Scan for the cell matching the given text and deliver its [x, y] coordinate at center. 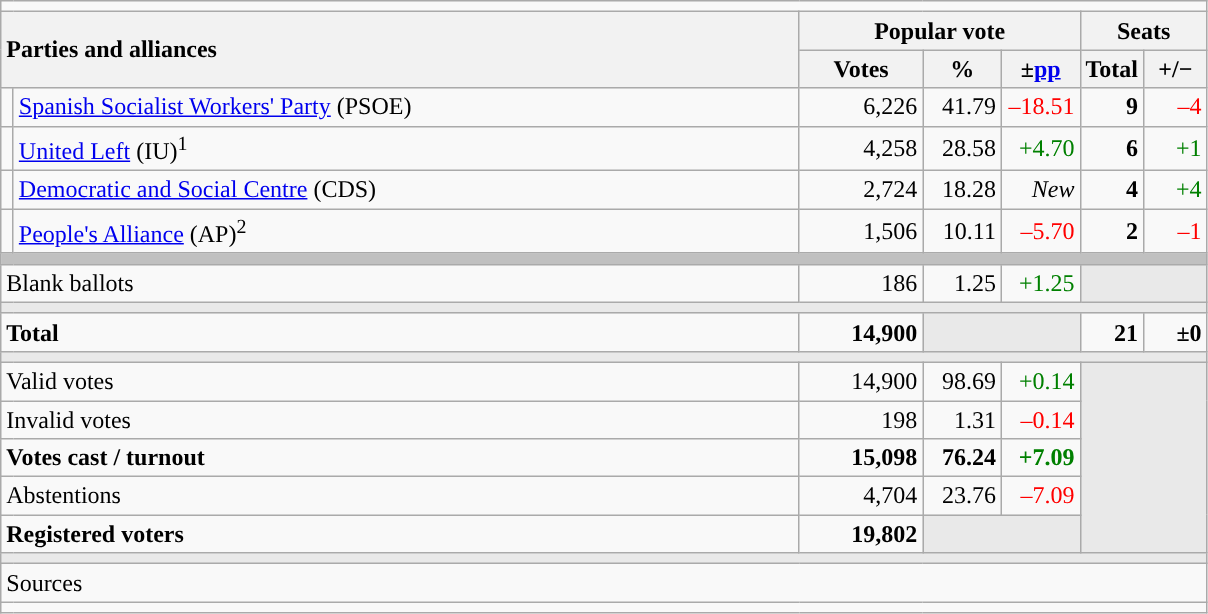
2 [1112, 232]
19,802 [861, 534]
±pp [1040, 69]
1,506 [861, 232]
±0 [1176, 332]
76.24 [962, 458]
+4 [1176, 190]
98.69 [962, 381]
Sources [604, 583]
Blank ballots [400, 283]
Registered voters [400, 534]
Invalid votes [400, 420]
23.76 [962, 496]
4,704 [861, 496]
+7.09 [1040, 458]
41.79 [962, 107]
–5.70 [1040, 232]
–1 [1176, 232]
+1 [1176, 148]
4,258 [861, 148]
People's Alliance (AP)2 [406, 232]
Valid votes [400, 381]
6,226 [861, 107]
Parties and alliances [400, 50]
+1.25 [1040, 283]
186 [861, 283]
1.31 [962, 420]
+0.14 [1040, 381]
% [962, 69]
2,724 [861, 190]
Votes [861, 69]
United Left (IU)1 [406, 148]
18.28 [962, 190]
28.58 [962, 148]
–0.14 [1040, 420]
+/− [1176, 69]
15,098 [861, 458]
–4 [1176, 107]
Seats [1144, 31]
6 [1112, 148]
Popular vote [940, 31]
198 [861, 420]
Abstentions [400, 496]
–18.51 [1040, 107]
4 [1112, 190]
Democratic and Social Centre (CDS) [406, 190]
9 [1112, 107]
New [1040, 190]
–7.09 [1040, 496]
Spanish Socialist Workers' Party (PSOE) [406, 107]
1.25 [962, 283]
Votes cast / turnout [400, 458]
10.11 [962, 232]
+4.70 [1040, 148]
21 [1112, 332]
